Output the (X, Y) coordinate of the center of the cell containing the given text.  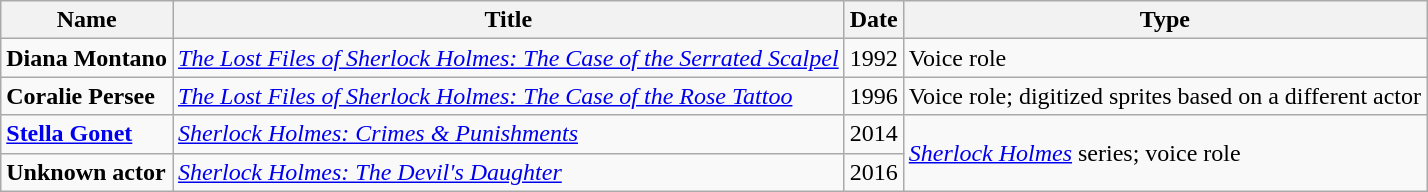
Unknown actor (87, 172)
Type (1164, 20)
Name (87, 20)
Date (874, 20)
Sherlock Holmes: The Devil's Daughter (508, 172)
Title (508, 20)
Diana Montano (87, 58)
Sherlock Holmes: Crimes & Punishments (508, 134)
2014 (874, 134)
The Lost Files of Sherlock Holmes: The Case of the Rose Tattoo (508, 96)
2016 (874, 172)
1992 (874, 58)
The Lost Files of Sherlock Holmes: The Case of the Serrated Scalpel (508, 58)
1996 (874, 96)
Voice role; digitized sprites based on a different actor (1164, 96)
Voice role (1164, 58)
Stella Gonet (87, 134)
Coralie Persee (87, 96)
Sherlock Holmes series; voice role (1164, 153)
